Return the (X, Y) coordinate for the center point of the cell that contains the specified text.  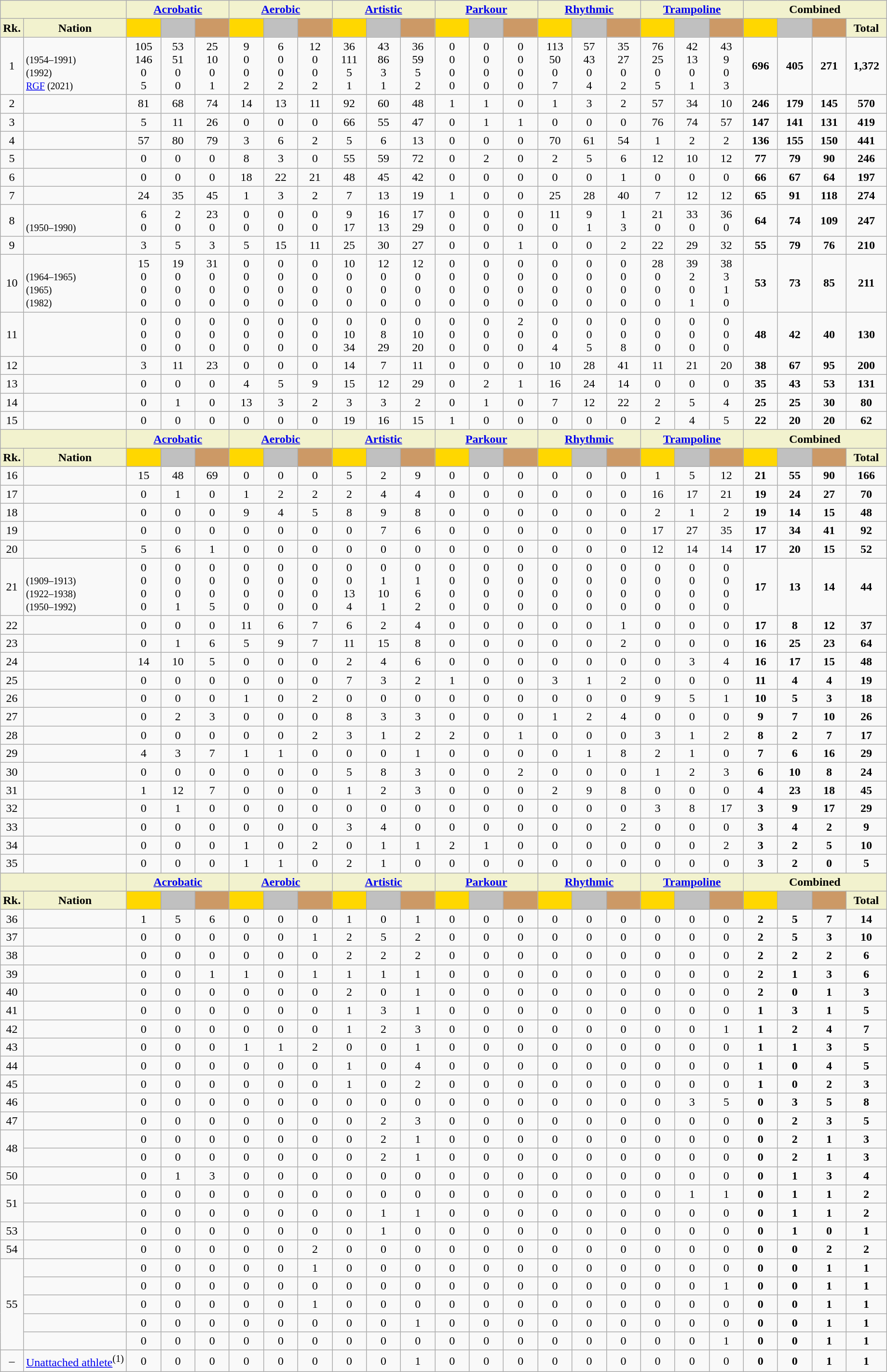
118 (829, 195)
77 (760, 159)
11 0 (555, 220)
2 0 (177, 220)
0 10 20 (418, 334)
38 3 1 0 (726, 283)
200 (866, 366)
73 (795, 283)
419 (866, 122)
211 (866, 283)
62 (866, 421)
130 (866, 334)
21 0 (658, 220)
9 17 (349, 220)
0 8 29 (384, 334)
33 0 (692, 220)
1 3 (623, 220)
155 (795, 140)
01 10 1 (384, 587)
43 9 0 3 (726, 66)
85 (829, 283)
17 29 (418, 220)
150 (829, 140)
16 13 (384, 220)
9 0 0 2 (246, 66)
12 0 0 2 (314, 66)
35 27 0 2 (623, 66)
6 0 (144, 220)
(1954–1991) (1992) RGF (2021) (75, 66)
0 0 0 5 (212, 587)
136 (760, 140)
166 (866, 476)
6 0 0 2 (281, 66)
10 0 0 0 (349, 283)
9 1 (589, 220)
51 (12, 1203)
28 0 0 0 (658, 283)
405 (795, 66)
145 (829, 104)
– (12, 1361)
109 (829, 220)
210 (866, 245)
(1950–1990) (75, 220)
59 (384, 159)
0 0 4 (555, 334)
57 43 0 4 (589, 66)
36 59 5 2 (418, 66)
25 10 0 1 (212, 66)
15 0 0 0 (144, 283)
36 111 5 1 (349, 66)
69 (212, 476)
113 50 0 7 (555, 66)
65 (760, 195)
696 (760, 66)
247 (866, 220)
72 (418, 159)
105 146 0 5 (144, 66)
271 (829, 66)
39 2 0 1 (692, 283)
2 0 0 (521, 334)
01 6 2 (418, 587)
19 0 0 0 (177, 283)
61 (589, 140)
33 (12, 827)
0 0 8 (623, 334)
36 (12, 919)
31 0 0 0 (212, 283)
39 (12, 974)
43 86 3 1 (384, 66)
179 (795, 104)
00 0 1 (177, 587)
141 (795, 122)
76 25 0 5 (658, 66)
441 (866, 140)
147 (760, 122)
42 13 0 1 (692, 66)
00 13 4 (349, 587)
(1964–1965) (1965) (1982) (75, 283)
36 0 (726, 220)
274 (866, 195)
1,372 (866, 66)
91 (795, 195)
31 (12, 790)
68 (177, 104)
0 10 34 (349, 334)
46 (12, 1102)
197 (866, 177)
52 (866, 549)
0 0 5 (589, 334)
23 0 (212, 220)
60 (384, 104)
570 (866, 104)
50 (12, 1176)
53 51 0 0 (177, 66)
Unattached athlete(1) (75, 1361)
95 (829, 366)
81 (144, 104)
(1909–1913) (1922–1938) (1950–1992) (75, 587)
